Detect which cell encompasses the target text, then output its [x, y] center coordinate. 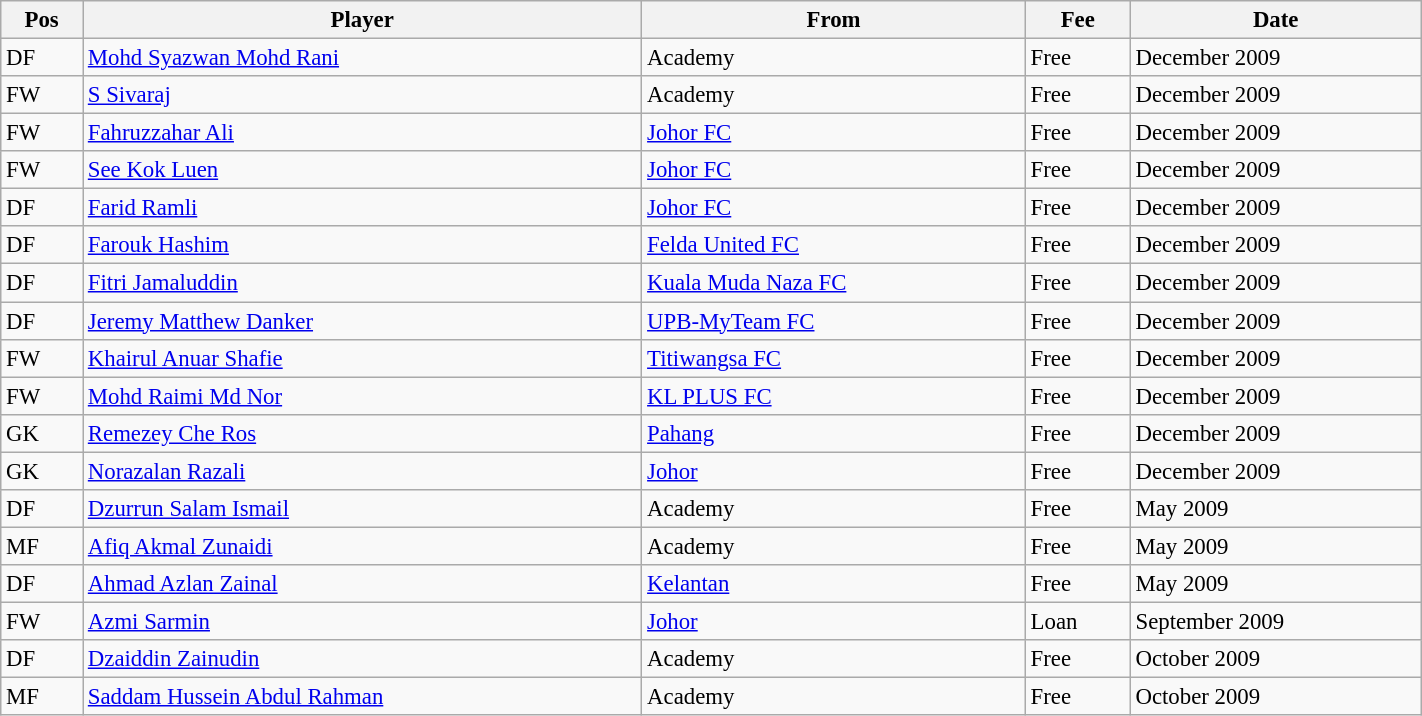
Mohd Syazwan Mohd Rani [362, 58]
Fee [1078, 20]
Dzurrun Salam Ismail [362, 509]
Farid Ramli [362, 208]
September 2009 [1276, 621]
UPB-MyTeam FC [834, 321]
Fahruzzahar Ali [362, 133]
Mohd Raimi Md Nor [362, 396]
S Sivaraj [362, 95]
Norazalan Razali [362, 471]
Saddam Hussein Abdul Rahman [362, 697]
Player [362, 20]
Ahmad Azlan Zainal [362, 584]
Date [1276, 20]
Kuala Muda Naza FC [834, 283]
Felda United FC [834, 245]
Loan [1078, 621]
Azmi Sarmin [362, 621]
Jeremy Matthew Danker [362, 321]
Kelantan [834, 584]
Farouk Hashim [362, 245]
Fitri Jamaluddin [362, 283]
Titiwangsa FC [834, 358]
Khairul Anuar Shafie [362, 358]
Pos [42, 20]
Pahang [834, 433]
See Kok Luen [362, 170]
Remezey Che Ros [362, 433]
Afiq Akmal Zunaidi [362, 546]
KL PLUS FC [834, 396]
Dzaiddin Zainudin [362, 659]
From [834, 20]
